Provide the (X, Y) coordinate of the cell's center where the given text is located.  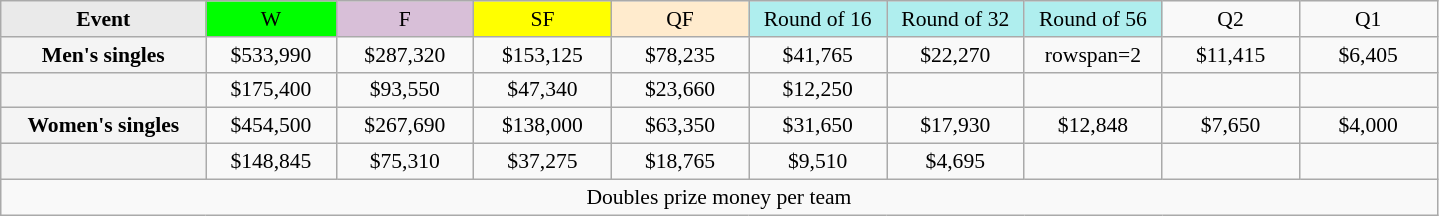
$11,415 (1231, 55)
$6,405 (1368, 55)
$47,340 (543, 90)
Q1 (1368, 19)
$12,250 (818, 90)
$148,845 (271, 162)
Event (104, 19)
$175,400 (271, 90)
Round of 56 (1093, 19)
Men's singles (104, 55)
$31,650 (818, 126)
$93,550 (405, 90)
$138,000 (543, 126)
SF (543, 19)
$41,765 (818, 55)
$17,930 (955, 126)
$22,270 (955, 55)
Women's singles (104, 126)
$63,350 (680, 126)
$18,765 (680, 162)
$533,990 (271, 55)
$153,125 (543, 55)
$267,690 (405, 126)
$75,310 (405, 162)
Q2 (1231, 19)
$37,275 (543, 162)
Round of 32 (955, 19)
$78,235 (680, 55)
Doubles prize money per team (719, 197)
rowspan=2 (1093, 55)
$23,660 (680, 90)
$4,000 (1368, 126)
$7,650 (1231, 126)
$9,510 (818, 162)
$12,848 (1093, 126)
QF (680, 19)
$287,320 (405, 55)
Round of 16 (818, 19)
$454,500 (271, 126)
F (405, 19)
W (271, 19)
$4,695 (955, 162)
